Locate the cell with the specified text and output its (X, Y) center coordinate. 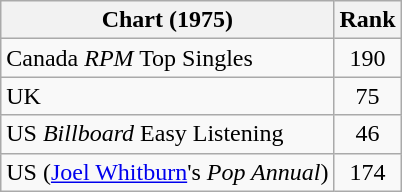
174 (368, 172)
Chart (1975) (168, 20)
US (Joel Whitburn's Pop Annual) (168, 172)
Canada RPM Top Singles (168, 58)
190 (368, 58)
Rank (368, 20)
46 (368, 134)
US Billboard Easy Listening (168, 134)
75 (368, 96)
UK (168, 96)
